For the text-containing cell, return its midpoint in [x, y] coordinate format. 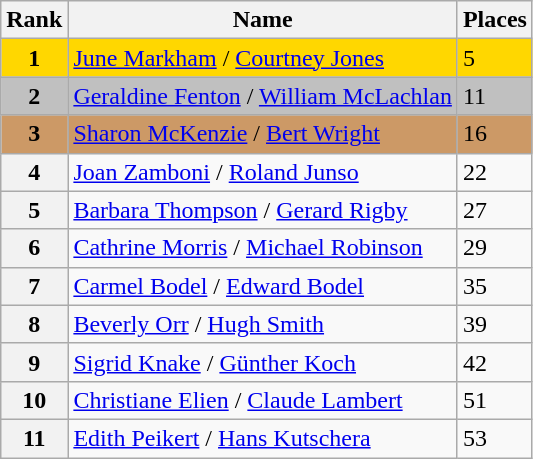
22 [494, 172]
42 [494, 362]
29 [494, 248]
39 [494, 324]
Joan Zamboni / Roland Junso [263, 172]
53 [494, 438]
8 [34, 324]
Sharon McKenzie / Bert Wright [263, 134]
4 [34, 172]
Edith Peikert / Hans Kutschera [263, 438]
Barbara Thompson / Gerard Rigby [263, 210]
Sigrid Knake / Günther Koch [263, 362]
Cathrine Morris / Michael Robinson [263, 248]
1 [34, 58]
27 [494, 210]
Carmel Bodel / Edward Bodel [263, 286]
16 [494, 134]
Christiane Elien / Claude Lambert [263, 400]
Places [494, 20]
7 [34, 286]
Geraldine Fenton / William McLachlan [263, 96]
10 [34, 400]
June Markham / Courtney Jones [263, 58]
2 [34, 96]
9 [34, 362]
3 [34, 134]
Name [263, 20]
35 [494, 286]
51 [494, 400]
6 [34, 248]
Rank [34, 20]
Beverly Orr / Hugh Smith [263, 324]
